Identify which cell holds the provided text, then report its [x, y] central coordinate. 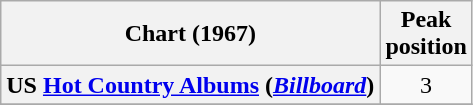
Peakposition [426, 34]
Chart (1967) [190, 34]
US Hot Country Albums (Billboard) [190, 85]
3 [426, 85]
